Capture the cell that displays the provided text and extract its (x, y) central coordinate. 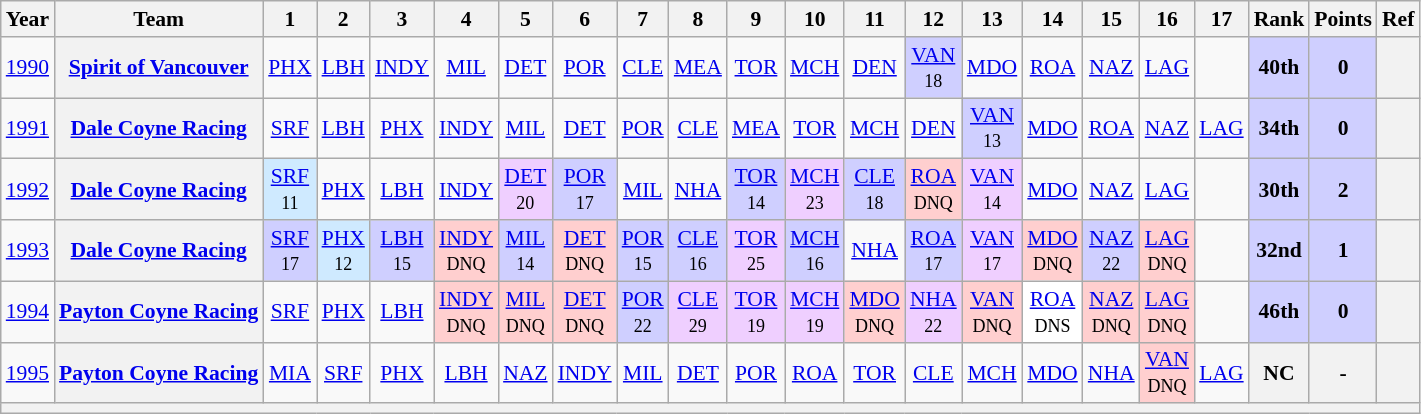
NHA22 (934, 312)
SRF11 (290, 190)
CLE18 (874, 190)
Year (28, 19)
ROA17 (934, 250)
NAZ22 (1112, 250)
Team (158, 19)
- (1343, 372)
8 (698, 19)
NC (1280, 372)
6 (585, 19)
TOR14 (756, 190)
LBH15 (402, 250)
30th (1280, 190)
MCH23 (814, 190)
Rank (1280, 19)
10 (814, 19)
1993 (28, 250)
TOR25 (756, 250)
VAN14 (992, 190)
POR17 (585, 190)
MILDNQ (525, 312)
SRF17 (290, 250)
9 (756, 19)
DET20 (525, 190)
32nd (1280, 250)
CLE29 (698, 312)
Spirit of Vancouver (158, 68)
14 (1052, 19)
NAZDNQ (1112, 312)
13 (992, 19)
ROADNS (1052, 312)
VAN18 (934, 68)
16 (1167, 19)
34th (1280, 128)
Ref (1398, 19)
1994 (28, 312)
46th (1280, 312)
MCH19 (814, 312)
7 (643, 19)
Points (1343, 19)
MIL14 (525, 250)
1990 (28, 68)
15 (1112, 19)
12 (934, 19)
TOR19 (756, 312)
POR22 (643, 312)
1991 (28, 128)
1995 (28, 372)
5 (525, 19)
MCH16 (814, 250)
11 (874, 19)
MIA (290, 372)
VAN13 (992, 128)
40th (1280, 68)
PHX12 (344, 250)
3 (402, 19)
17 (1221, 19)
ROADNQ (934, 190)
1992 (28, 190)
4 (466, 19)
POR15 (643, 250)
CLE16 (698, 250)
VAN17 (992, 250)
